Detect which cell encompasses the target text, then output its [x, y] center coordinate. 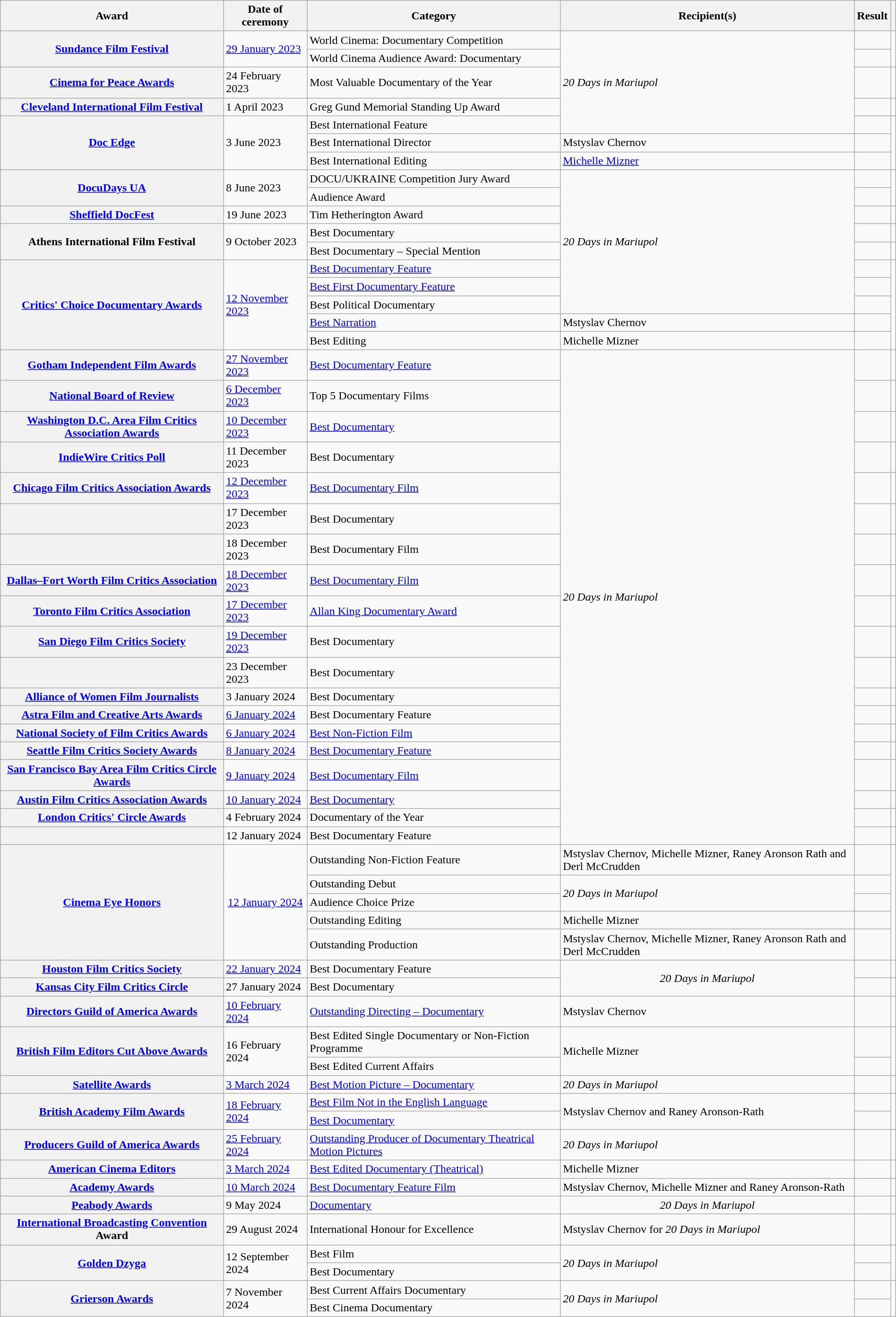
Mstyslav Chernov for 20 Days in Mariupol [707, 1230]
29 January 2023 [266, 49]
Austin Film Critics Association Awards [112, 800]
Outstanding Non-Fiction Feature [434, 860]
London Critics' Circle Awards [112, 818]
Peabody Awards [112, 1205]
Outstanding Directing – Documentary [434, 1011]
Sundance Film Festival [112, 49]
Best First Documentary Feature [434, 287]
National Society of Film Critics Awards [112, 733]
10 February 2024 [266, 1011]
25 February 2024 [266, 1145]
Houston Film Critics Society [112, 969]
International Broadcasting Convention Award [112, 1230]
San Diego Film Critics Society [112, 642]
Kansas City Film Critics Circle [112, 987]
Mstyslav Chernov and Raney Aronson-Rath [707, 1111]
Outstanding Producer of Documentary Theatrical Motion Pictures [434, 1145]
World Cinema: Documentary Competition [434, 40]
8 January 2024 [266, 751]
Greg Gund Memorial Standing Up Award [434, 107]
Recipient(s) [707, 16]
Best International Director [434, 143]
American Cinema Editors [112, 1169]
Audience Choice Prize [434, 902]
Alliance of Women Film Journalists [112, 697]
Best Documentary Feature Film [434, 1187]
11 December 2023 [266, 457]
Best Political Documentary [434, 305]
Best Edited Current Affairs [434, 1067]
3 June 2023 [266, 143]
Critics' Choice Documentary Awards [112, 305]
Washington D.C. Area Film Critics Association Awards [112, 426]
Outstanding Editing [434, 920]
10 January 2024 [266, 800]
27 November 2023 [266, 365]
10 December 2023 [266, 426]
10 March 2024 [266, 1187]
29 August 2024 [266, 1230]
Best Edited Documentary (Theatrical) [434, 1169]
12 December 2023 [266, 488]
9 May 2024 [266, 1205]
Grierson Awards [112, 1299]
San Francisco Bay Area Film Critics Circle Awards [112, 775]
DOCU/UKRAINE Competition Jury Award [434, 179]
Result [872, 16]
Documentary of the Year [434, 818]
16 February 2024 [266, 1051]
Tim Hetherington Award [434, 215]
Best International Editing [434, 161]
Category [434, 16]
Directors Guild of America Awards [112, 1011]
Best International Feature [434, 125]
National Board of Review [112, 396]
3 January 2024 [266, 697]
19 June 2023 [266, 215]
Audience Award [434, 197]
1 April 2023 [266, 107]
22 January 2024 [266, 969]
Best Current Affairs Documentary [434, 1290]
Cinema for Peace Awards [112, 82]
Cinema Eye Honors [112, 902]
Best Film Not in the English Language [434, 1102]
Cleveland International Film Festival [112, 107]
27 January 2024 [266, 987]
6 December 2023 [266, 396]
Best Editing [434, 341]
18 February 2024 [266, 1111]
Documentary [434, 1205]
Dallas–Fort Worth Film Critics Association [112, 580]
Academy Awards [112, 1187]
24 February 2023 [266, 82]
Allan King Documentary Award [434, 611]
7 November 2024 [266, 1299]
23 December 2023 [266, 672]
Best Narration [434, 323]
Award [112, 16]
Sheffield DocFest [112, 215]
British Academy Film Awards [112, 1111]
Satellite Awards [112, 1085]
Best Film [434, 1254]
Astra Film and Creative Arts Awards [112, 715]
Top 5 Documentary Films [434, 396]
Date of ceremony [266, 16]
World Cinema Audience Award: Documentary [434, 58]
Outstanding Debut [434, 884]
4 February 2024 [266, 818]
Best Motion Picture – Documentary [434, 1085]
Best Edited Single Documentary or Non-Fiction Programme [434, 1042]
Most Valuable Documentary of the Year [434, 82]
19 December 2023 [266, 642]
12 September 2024 [266, 1263]
Golden Dzyga [112, 1263]
DocuDays UA [112, 188]
Chicago Film Critics Association Awards [112, 488]
IndieWire Critics Poll [112, 457]
Best Cinema Documentary [434, 1308]
British Film Editors Cut Above Awards [112, 1051]
Best Documentary – Special Mention [434, 251]
Gotham Independent Film Awards [112, 365]
International Honour for Excellence [434, 1230]
9 October 2023 [266, 241]
9 January 2024 [266, 775]
Outstanding Production [434, 944]
Seattle Film Critics Society Awards [112, 751]
12 November 2023 [266, 305]
Mstyslav Chernov, Michelle Mizner and Raney Aronson-Rath [707, 1187]
Producers Guild of America Awards [112, 1145]
Athens International Film Festival [112, 241]
Toronto Film Critics Association [112, 611]
8 June 2023 [266, 188]
Doc Edge [112, 143]
Best Non-Fiction Film [434, 733]
